Search for the cell housing the specified text and yield its (x, y) center coordinate. 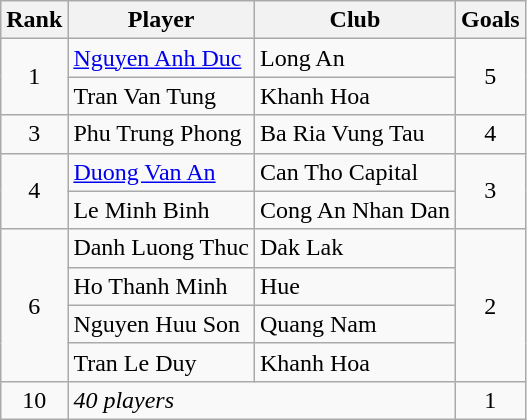
Phu Trung Phong (162, 134)
Danh Luong Thuc (162, 248)
Tran Van Tung (162, 96)
Goals (490, 20)
2 (490, 305)
Ho Thanh Minh (162, 286)
Hue (354, 286)
Le Minh Binh (162, 210)
Cong An Nhan Dan (354, 210)
Long An (354, 58)
10 (34, 400)
Dak Lak (354, 248)
Club (354, 20)
Ba Ria Vung Tau (354, 134)
5 (490, 77)
6 (34, 305)
Tran Le Duy (162, 362)
Nguyen Anh Duc (162, 58)
Player (162, 20)
Can Tho Capital (354, 172)
Quang Nam (354, 324)
Duong Van An (162, 172)
40 players (262, 400)
Nguyen Huu Son (162, 324)
Rank (34, 20)
